Locate the cell with the specified text and output its [X, Y] center coordinate. 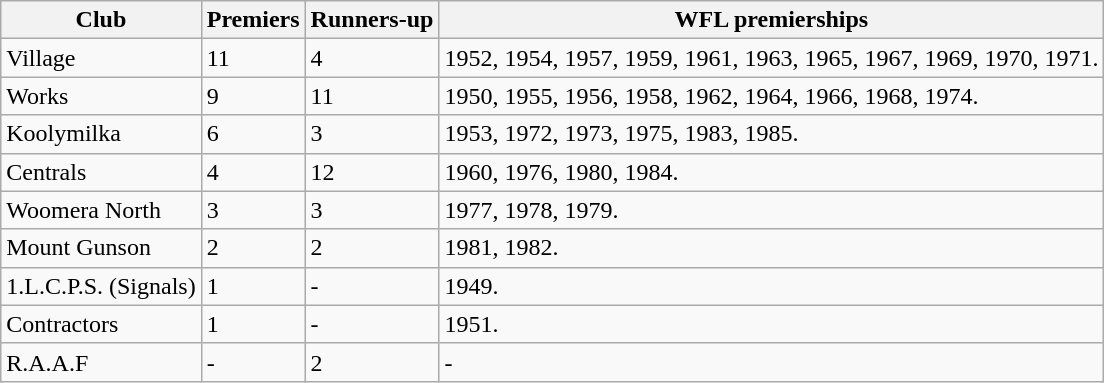
Mount Gunson [101, 248]
WFL premierships [772, 20]
9 [253, 96]
Woomera North [101, 210]
Works [101, 96]
1.L.C.P.S. (Signals) [101, 286]
1977, 1978, 1979. [772, 210]
Village [101, 58]
R.A.A.F [101, 362]
1952, 1954, 1957, 1959, 1961, 1963, 1965, 1967, 1969, 1970, 1971. [772, 58]
1949. [772, 286]
Runners-up [372, 20]
Contractors [101, 324]
Centrals [101, 172]
1950, 1955, 1956, 1958, 1962, 1964, 1966, 1968, 1974. [772, 96]
12 [372, 172]
Club [101, 20]
Koolymilka [101, 134]
1960, 1976, 1980, 1984. [772, 172]
1953, 1972, 1973, 1975, 1983, 1985. [772, 134]
Premiers [253, 20]
6 [253, 134]
1981, 1982. [772, 248]
1951. [772, 324]
